For the text-containing cell, return its midpoint in (X, Y) coordinate format. 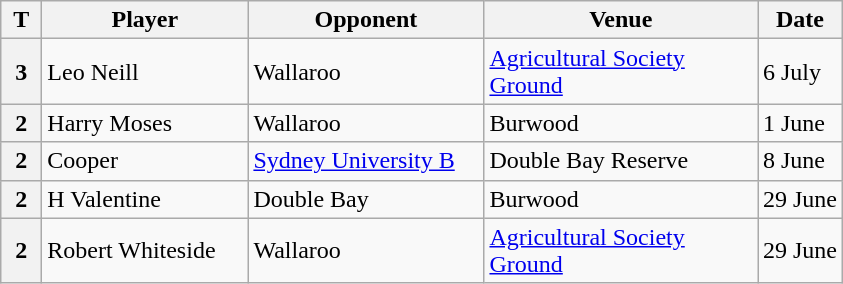
6 July (800, 72)
Sydney University B (366, 161)
Cooper (145, 161)
Double Bay (366, 199)
Opponent (366, 20)
Double Bay Reserve (621, 161)
3 (22, 72)
Robert Whiteside (145, 250)
Date (800, 20)
Harry Moses (145, 123)
H Valentine (145, 199)
8 June (800, 161)
Player (145, 20)
T (22, 20)
1 June (800, 123)
Venue (621, 20)
Leo Neill (145, 72)
